Determine the [X, Y] coordinate at the center of the cell enclosing the given text.  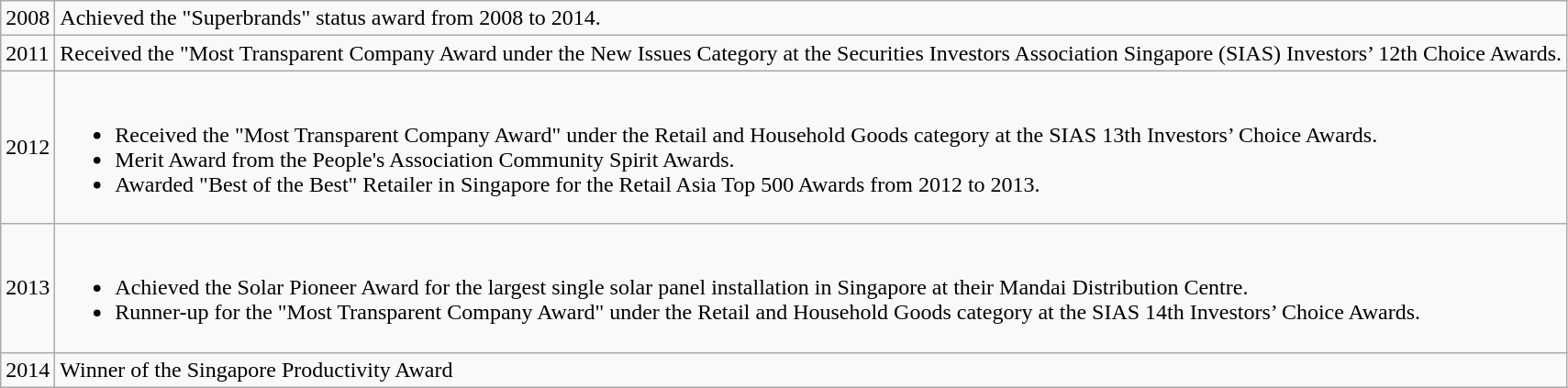
Winner of the Singapore Productivity Award [811, 370]
2012 [28, 147]
2014 [28, 370]
Achieved the "Superbrands" status award from 2008 to 2014. [811, 18]
2008 [28, 18]
2013 [28, 288]
2011 [28, 53]
